Determine the [X, Y] coordinate at the center of the cell enclosing the given text.  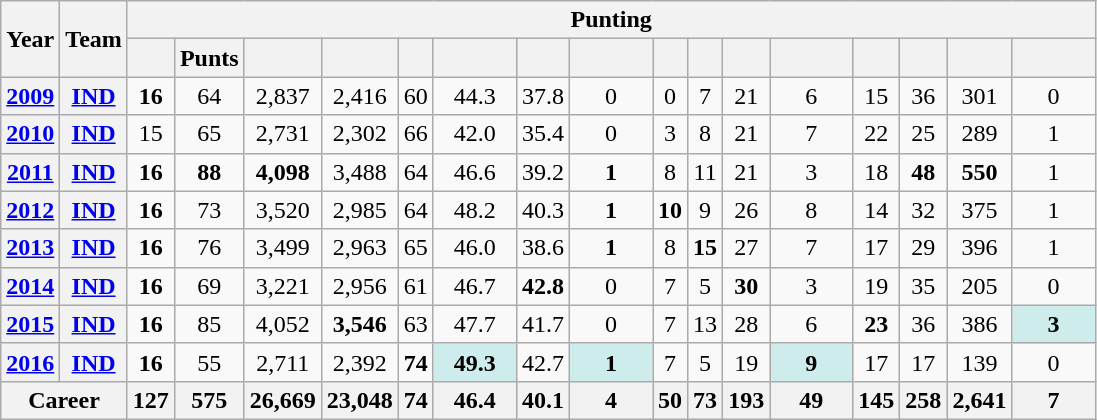
61 [416, 286]
49 [812, 400]
46.7 [474, 286]
46.0 [474, 248]
301 [980, 96]
3,488 [360, 172]
2013 [30, 248]
3,520 [282, 210]
386 [980, 324]
76 [209, 248]
Career [64, 400]
2012 [30, 210]
205 [980, 286]
11 [706, 172]
29 [924, 248]
47.7 [474, 324]
22 [876, 134]
258 [924, 400]
375 [980, 210]
4 [610, 400]
40.1 [542, 400]
2,731 [282, 134]
48.2 [474, 210]
2011 [30, 172]
2014 [30, 286]
46.4 [474, 400]
26,669 [282, 400]
3,499 [282, 248]
575 [209, 400]
88 [209, 172]
35 [924, 286]
25 [924, 134]
41.7 [542, 324]
Punts [209, 58]
27 [746, 248]
4,098 [282, 172]
2015 [30, 324]
2,963 [360, 248]
2,837 [282, 96]
63 [416, 324]
2,641 [980, 400]
42.8 [542, 286]
2010 [30, 134]
55 [209, 362]
2016 [30, 362]
85 [209, 324]
396 [980, 248]
10 [670, 210]
2,416 [360, 96]
139 [980, 362]
30 [746, 286]
39.2 [542, 172]
38.6 [542, 248]
2009 [30, 96]
14 [876, 210]
49.3 [474, 362]
44.3 [474, 96]
2,711 [282, 362]
37.8 [542, 96]
2,985 [360, 210]
46.6 [474, 172]
13 [706, 324]
42.0 [474, 134]
66 [416, 134]
145 [876, 400]
28 [746, 324]
4,052 [282, 324]
40.3 [542, 210]
2,302 [360, 134]
48 [924, 172]
Punting [611, 20]
2,392 [360, 362]
289 [980, 134]
193 [746, 400]
Year [30, 39]
23 [876, 324]
60 [416, 96]
550 [980, 172]
18 [876, 172]
26 [746, 210]
35.4 [542, 134]
32 [924, 210]
42.7 [542, 362]
3,546 [360, 324]
50 [670, 400]
3,221 [282, 286]
Team [94, 39]
69 [209, 286]
23,048 [360, 400]
2,956 [360, 286]
127 [150, 400]
